Extract the [X, Y] coordinate from the center of the cell holding the provided text.  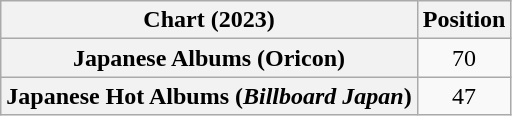
Position [464, 20]
Japanese Albums (Oricon) [209, 58]
70 [464, 58]
Chart (2023) [209, 20]
Japanese Hot Albums (Billboard Japan) [209, 96]
47 [464, 96]
